Detect which cell encompasses the target text, then output its [x, y] center coordinate. 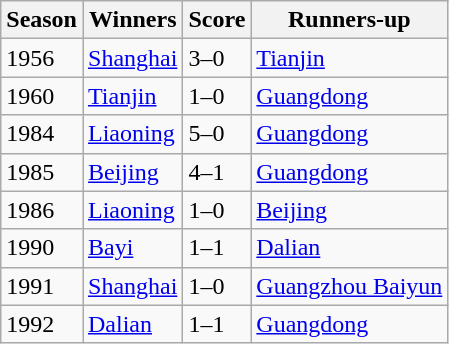
1990 [42, 248]
Runners-up [350, 20]
1984 [42, 134]
Winners [132, 20]
Guangzhou Baiyun [350, 286]
1956 [42, 58]
1986 [42, 210]
1992 [42, 324]
Score [217, 20]
Season [42, 20]
1985 [42, 172]
1991 [42, 286]
4–1 [217, 172]
1960 [42, 96]
5–0 [217, 134]
Bayi [132, 248]
3–0 [217, 58]
